Extract the (x, y) coordinate from the center of the cell holding the provided text.  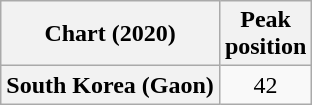
Peakposition (265, 34)
Chart (2020) (110, 34)
South Korea (Gaon) (110, 85)
42 (265, 85)
